Return the (x, y) coordinate for the center point of the cell that contains the specified text.  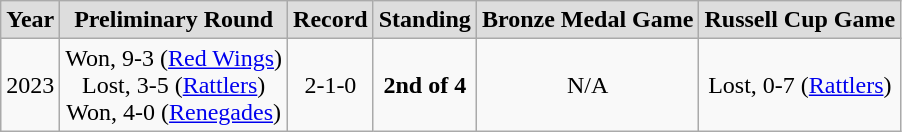
Lost, 0-7 (Rattlers) (800, 85)
Bronze Medal Game (588, 20)
Standing (424, 20)
Year (30, 20)
Won, 9-3 (Red Wings)Lost, 3-5 (Rattlers)Won, 4-0 (Renegades) (174, 85)
Russell Cup Game (800, 20)
Preliminary Round (174, 20)
2023 (30, 85)
2nd of 4 (424, 85)
Record (331, 20)
N/A (588, 85)
2-1-0 (331, 85)
